Extract the [X, Y] coordinate from the center of the cell holding the provided text.  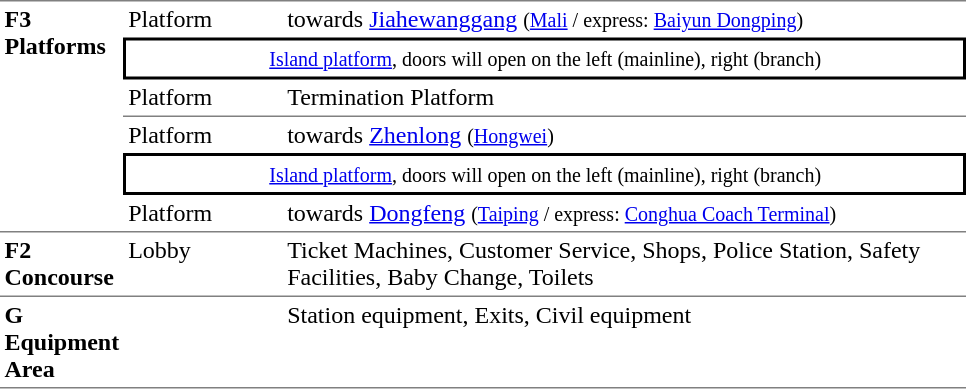
GEquipment Area [62, 343]
F3Platforms [62, 116]
Lobby [204, 264]
F2Concourse [62, 264]
